Search for the cell housing the specified text and yield its [X, Y] center coordinate. 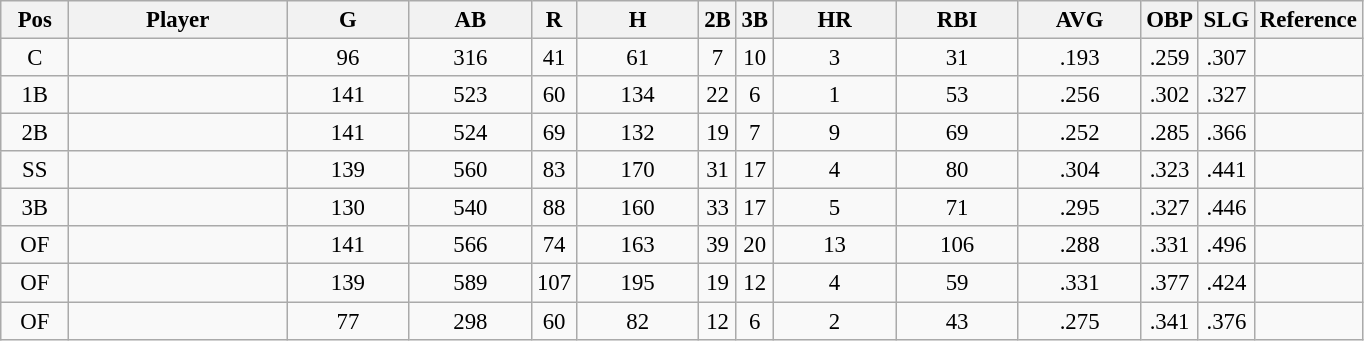
132 [638, 133]
53 [958, 95]
.252 [1080, 133]
41 [554, 58]
HR [834, 20]
AB [470, 20]
9 [834, 133]
163 [638, 245]
589 [470, 283]
.285 [1170, 133]
82 [638, 321]
3 [834, 58]
80 [958, 170]
13 [834, 245]
OBP [1170, 20]
160 [638, 208]
.275 [1080, 321]
.304 [1080, 170]
5 [834, 208]
.302 [1170, 95]
33 [718, 208]
20 [754, 245]
RBI [958, 20]
566 [470, 245]
.446 [1226, 208]
Reference [1308, 20]
AVG [1080, 20]
107 [554, 283]
74 [554, 245]
71 [958, 208]
G [348, 20]
.366 [1226, 133]
39 [718, 245]
2 [834, 321]
.341 [1170, 321]
106 [958, 245]
195 [638, 283]
.424 [1226, 283]
22 [718, 95]
.259 [1170, 58]
R [554, 20]
.441 [1226, 170]
77 [348, 321]
10 [754, 58]
.193 [1080, 58]
.377 [1170, 283]
560 [470, 170]
524 [470, 133]
298 [470, 321]
H [638, 20]
170 [638, 170]
88 [554, 208]
83 [554, 170]
59 [958, 283]
.307 [1226, 58]
.376 [1226, 321]
316 [470, 58]
61 [638, 58]
Pos [35, 20]
523 [470, 95]
SS [35, 170]
SLG [1226, 20]
Player [178, 20]
96 [348, 58]
.256 [1080, 95]
130 [348, 208]
43 [958, 321]
.496 [1226, 245]
.323 [1170, 170]
134 [638, 95]
.295 [1080, 208]
.288 [1080, 245]
540 [470, 208]
1 [834, 95]
C [35, 58]
1B [35, 95]
